Pinpoint the cell where the given text exists, returning its (X, Y) midpoint coordinate. 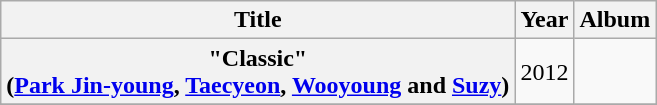
"Classic"(Park Jin-young, Taecyeon, Wooyoung and Suzy) (258, 72)
Album (615, 20)
2012 (544, 72)
Year (544, 20)
Title (258, 20)
